Detect which cell encompasses the target text, then output its [X, Y] center coordinate. 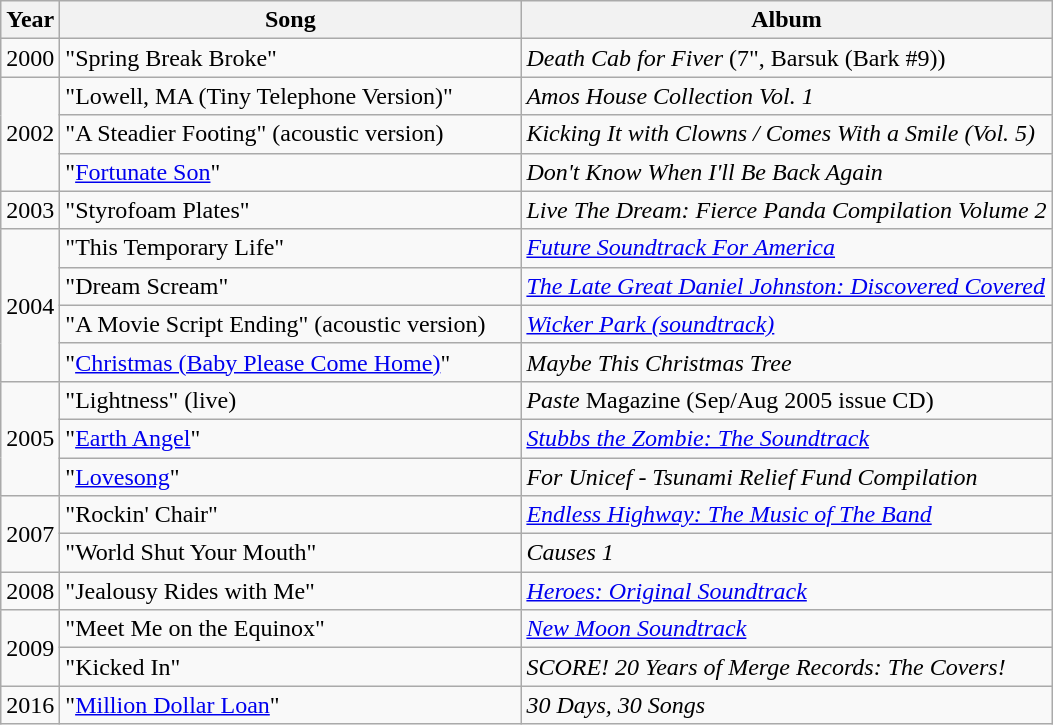
Wicker Park (soundtrack) [786, 324]
"Lovesong" [290, 477]
"Lightness" (live) [290, 400]
"Jealousy Rides with Me" [290, 591]
Stubbs the Zombie: The Soundtrack [786, 438]
Kicking It with Clowns / Comes With a Smile (Vol. 5) [786, 134]
"A Movie Script Ending" (acoustic version) [290, 324]
2003 [30, 210]
2007 [30, 534]
Paste Magazine (Sep/Aug 2005 issue CD) [786, 400]
Future Soundtrack For America [786, 248]
2002 [30, 134]
2005 [30, 438]
"Lowell, MA (Tiny Telephone Version)" [290, 96]
Maybe This Christmas Tree [786, 362]
Death Cab for Fiver (7", Barsuk (Bark #9)) [786, 58]
"Kicked In" [290, 667]
2009 [30, 648]
"World Shut Your Mouth" [290, 553]
"Million Dollar Loan" [290, 705]
"Spring Break Broke" [290, 58]
"Fortunate Son" [290, 172]
"Styrofoam Plates" [290, 210]
The Late Great Daniel Johnston: Discovered Covered [786, 286]
Song [290, 20]
New Moon Soundtrack [786, 629]
30 Days, 30 Songs [786, 705]
Endless Highway: The Music of The Band [786, 515]
Don't Know When I'll Be Back Again [786, 172]
2000 [30, 58]
Amos House Collection Vol. 1 [786, 96]
"Rockin' Chair" [290, 515]
"This Temporary Life" [290, 248]
2008 [30, 591]
"Earth Angel" [290, 438]
"Meet Me on the Equinox" [290, 629]
SCORE! 20 Years of Merge Records: The Covers! [786, 667]
Heroes: Original Soundtrack [786, 591]
Causes 1 [786, 553]
2016 [30, 705]
"Dream Scream" [290, 286]
2004 [30, 305]
"A Steadier Footing" (acoustic version) [290, 134]
Album [786, 20]
For Unicef - Tsunami Relief Fund Compilation [786, 477]
Year [30, 20]
"Christmas (Baby Please Come Home)" [290, 362]
Live The Dream: Fierce Panda Compilation Volume 2 [786, 210]
